Return the (x, y) coordinate for the center point of the cell that contains the specified text.  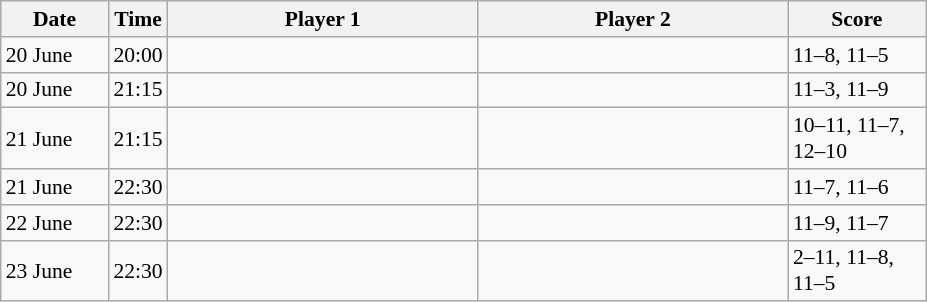
11–3, 11–9 (857, 90)
22 June (55, 223)
Player 1 (323, 19)
11–7, 11–6 (857, 187)
2–11, 11–8, 11–5 (857, 270)
20:00 (138, 55)
Time (138, 19)
23 June (55, 270)
10–11, 11–7, 12–10 (857, 138)
11–9, 11–7 (857, 223)
Score (857, 19)
11–8, 11–5 (857, 55)
Player 2 (633, 19)
Date (55, 19)
